Return the [X, Y] coordinate for the center point of the cell that contains the specified text.  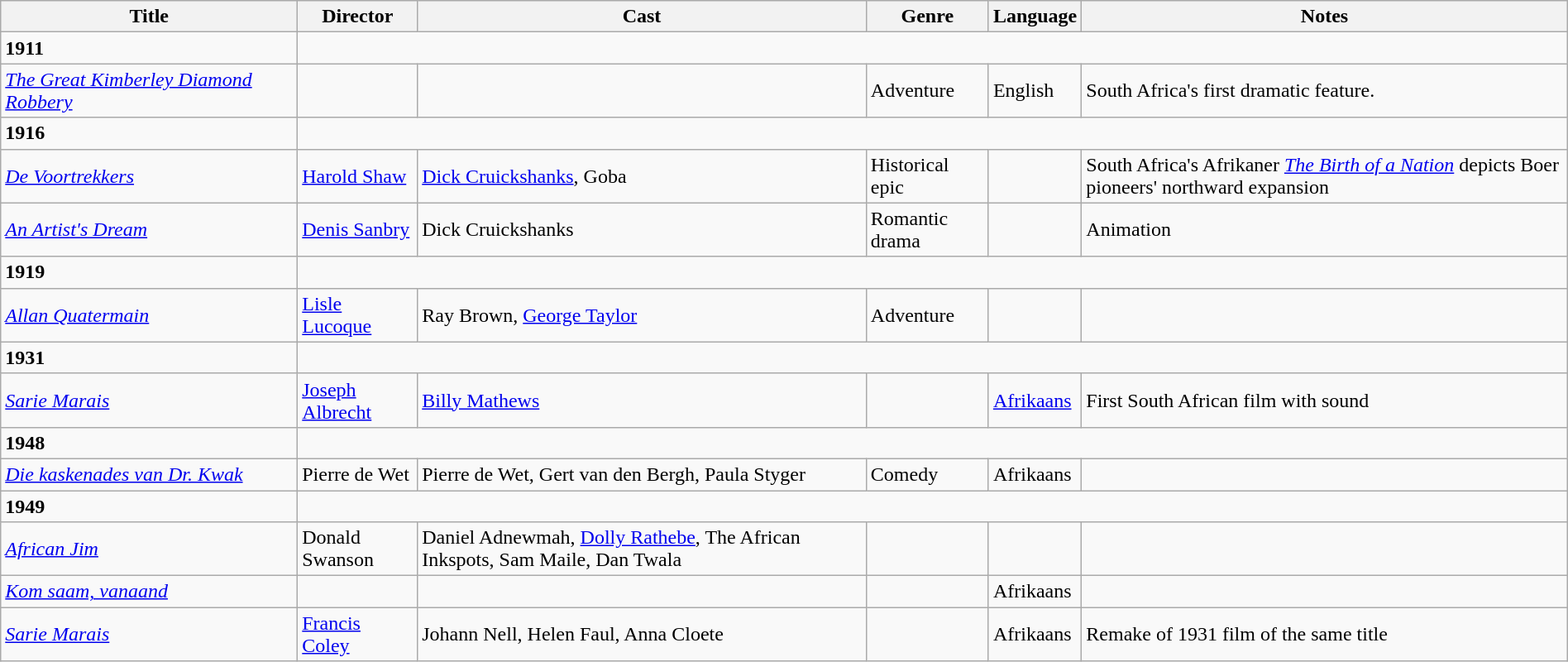
Joseph Albrecht [357, 401]
First South African film with sound [1325, 401]
Romantic drama [927, 230]
An Artist's Dream [149, 230]
South Africa's first dramatic feature. [1325, 91]
Die kaskenades van Dr. Kwak [149, 474]
Donald Swanson [357, 549]
Genre [927, 17]
Johann Nell, Helen Faul, Anna Cloete [642, 634]
1916 [149, 133]
Lisle Lucoque [357, 314]
Notes [1325, 17]
English [1035, 91]
1949 [149, 506]
Director [357, 17]
1919 [149, 272]
Daniel Adnewmah, Dolly Rathebe, The African Inkspots, Sam Maile, Dan Twala [642, 549]
Dick Cruickshanks [642, 230]
1911 [149, 48]
Title [149, 17]
Ray Brown, George Taylor [642, 314]
The Great Kimberley Diamond Robbery [149, 91]
Denis Sanbry [357, 230]
Pierre de Wet, Gert van den Bergh, Paula Styger [642, 474]
Language [1035, 17]
1948 [149, 443]
Pierre de Wet [357, 474]
Harold Shaw [357, 175]
De Voortrekkers [149, 175]
Dick Cruickshanks, Goba [642, 175]
Billy Mathews [642, 401]
Animation [1325, 230]
South Africa's Afrikaner The Birth of a Nation depicts Boer pioneers' northward expansion [1325, 175]
Kom saam, vanaand [149, 592]
Allan Quatermain [149, 314]
African Jim [149, 549]
Cast [642, 17]
1931 [149, 357]
Comedy [927, 474]
Remake of 1931 film of the same title [1325, 634]
Historical epic [927, 175]
Francis Coley [357, 634]
